Return the (X, Y) coordinate for the center point of the cell that contains the specified text.  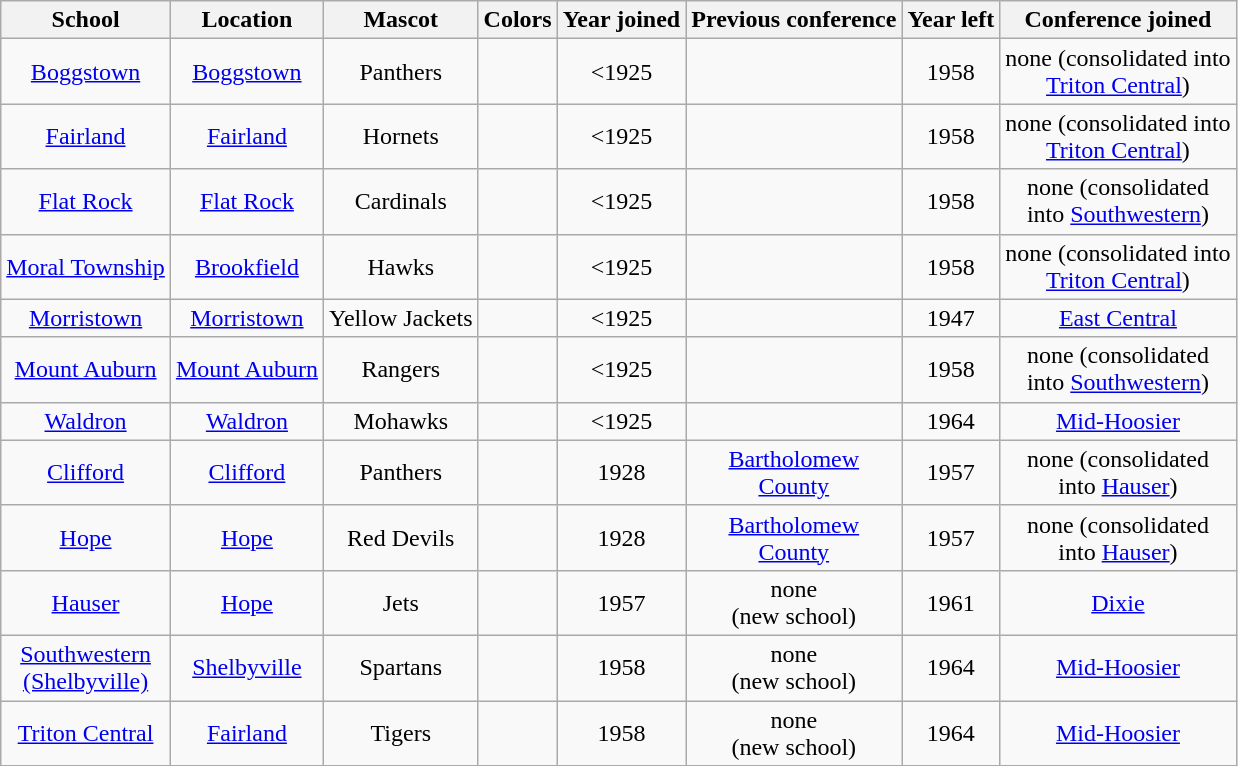
Hornets (400, 136)
Conference joined (1118, 20)
Dixie (1118, 602)
1947 (951, 318)
Cardinals (400, 202)
Spartans (400, 668)
Brookfield (246, 266)
School (86, 20)
Shelbyville (246, 668)
Jets (400, 602)
Southwestern(Shelbyville) (86, 668)
Year joined (622, 20)
Moral Township (86, 266)
Hawks (400, 266)
Yellow Jackets (400, 318)
Location (246, 20)
Year left (951, 20)
Red Devils (400, 538)
East Central (1118, 318)
1961 (951, 602)
Rangers (400, 370)
Hauser (86, 602)
Colors (518, 20)
Previous conference (794, 20)
Mascot (400, 20)
Mohawks (400, 421)
Tigers (400, 732)
Triton Central (86, 732)
